Determine the [X, Y] coordinate at the center of the cell enclosing the given text.  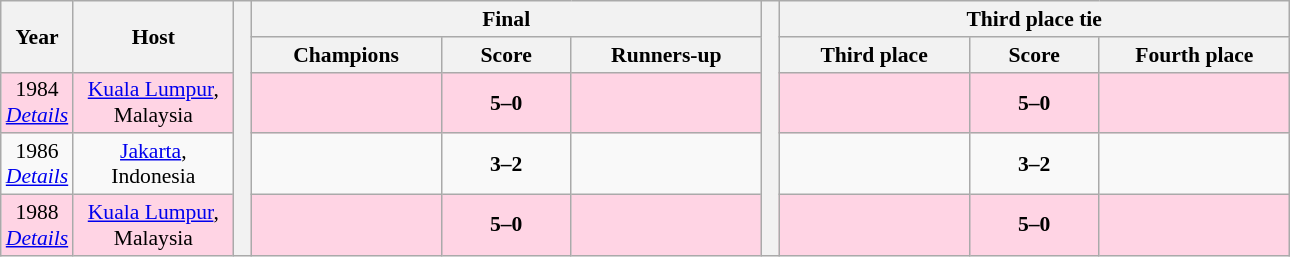
Final [506, 19]
Year [37, 36]
Host [153, 36]
1986Details [37, 164]
Runners-up [666, 55]
Champions [346, 55]
Fourth place [1194, 55]
1984Details [37, 102]
Jakarta, Indonesia [153, 164]
Third place [874, 55]
1988Details [37, 226]
Third place tie [1034, 19]
